From the cell containing the given text, extract its center point as (X, Y) coordinate. 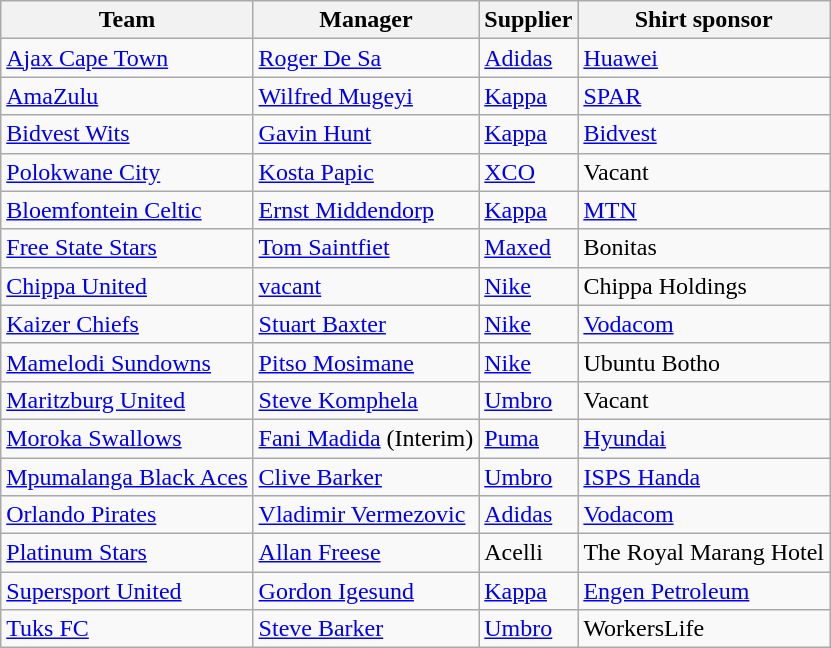
Chippa United (127, 286)
Supersport United (127, 591)
Moroka Swallows (127, 438)
Maxed (528, 248)
Bloemfontein Celtic (127, 210)
AmaZulu (127, 96)
Hyundai (704, 438)
Polokwane City (127, 172)
Team (127, 20)
Shirt sponsor (704, 20)
MTN (704, 210)
Free State Stars (127, 248)
Ajax Cape Town (127, 58)
Mpumalanga Black Aces (127, 477)
Chippa Holdings (704, 286)
Bidvest (704, 134)
Mamelodi Sundowns (127, 362)
WorkersLife (704, 629)
Platinum Stars (127, 553)
Kosta Papic (366, 172)
Puma (528, 438)
XCO (528, 172)
Gavin Hunt (366, 134)
Tuks FC (127, 629)
Manager (366, 20)
Pitso Mosimane (366, 362)
Orlando Pirates (127, 515)
Acelli (528, 553)
Roger De Sa (366, 58)
The Royal Marang Hotel (704, 553)
Maritzburg United (127, 400)
Ubuntu Botho (704, 362)
Vladimir Vermezovic (366, 515)
ISPS Handa (704, 477)
Ernst Middendorp (366, 210)
Huawei (704, 58)
Gordon Igesund (366, 591)
Fani Madida (Interim) (366, 438)
Stuart Baxter (366, 324)
vacant (366, 286)
Steve Barker (366, 629)
Engen Petroleum (704, 591)
Wilfred Mugeyi (366, 96)
Supplier (528, 20)
SPAR (704, 96)
Steve Komphela (366, 400)
Allan Freese (366, 553)
Clive Barker (366, 477)
Kaizer Chiefs (127, 324)
Bidvest Wits (127, 134)
Bonitas (704, 248)
Tom Saintfiet (366, 248)
